Search for the cell housing the specified text and yield its (x, y) center coordinate. 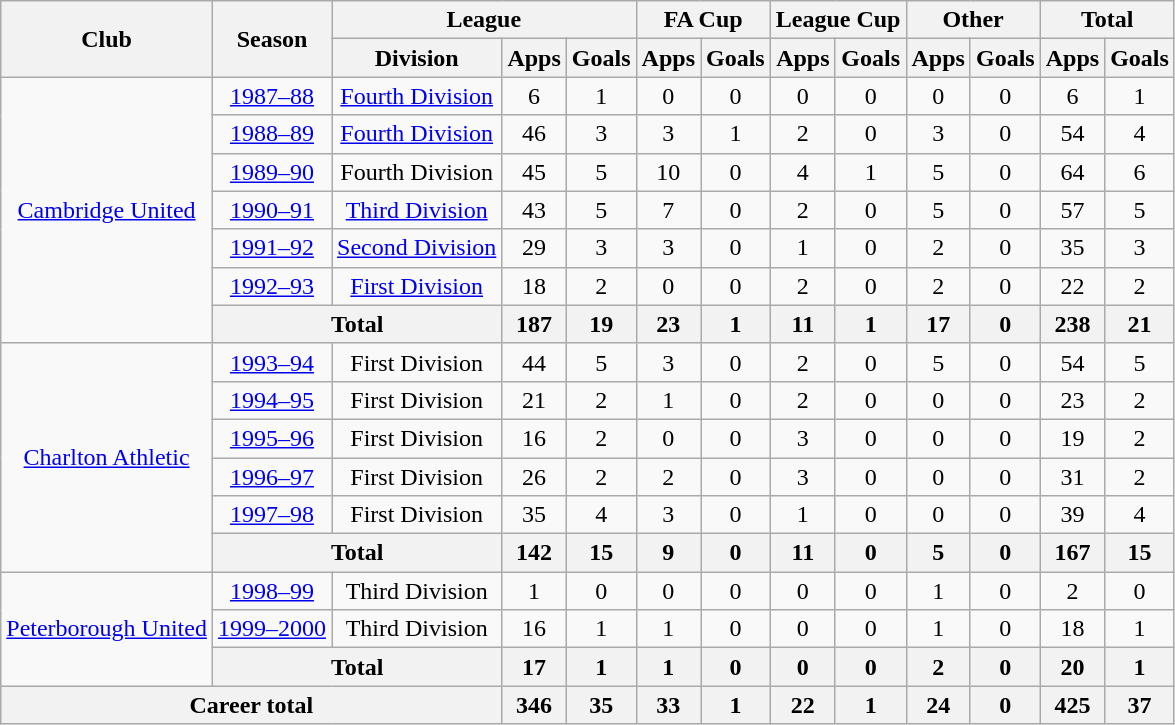
31 (1072, 477)
Club (107, 39)
League (484, 20)
346 (534, 705)
1989–90 (272, 172)
167 (1072, 553)
187 (534, 324)
20 (1072, 667)
Career total (252, 705)
46 (534, 134)
1995–96 (272, 438)
57 (1072, 210)
Charlton Athletic (107, 457)
238 (1072, 324)
10 (668, 172)
45 (534, 172)
1999–2000 (272, 629)
1997–98 (272, 515)
Second Division (417, 248)
9 (668, 553)
43 (534, 210)
Other (973, 20)
29 (534, 248)
Cambridge United (107, 210)
1987–88 (272, 96)
1992–93 (272, 286)
64 (1072, 172)
26 (534, 477)
39 (1072, 515)
425 (1072, 705)
1990–91 (272, 210)
Season (272, 39)
Peterborough United (107, 629)
1988–89 (272, 134)
7 (668, 210)
1994–95 (272, 400)
142 (534, 553)
37 (1140, 705)
44 (534, 362)
League Cup (838, 20)
Division (417, 58)
1993–94 (272, 362)
24 (938, 705)
1991–92 (272, 248)
1996–97 (272, 477)
FA Cup (703, 20)
1998–99 (272, 591)
33 (668, 705)
